Provide the (x, y) coordinate of the cell's center where the given text is located.  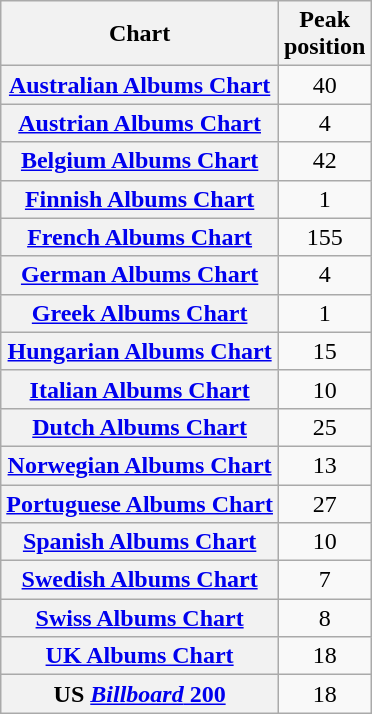
UK Albums Chart (140, 656)
Finnish Albums Chart (140, 199)
Chart (140, 34)
Spanish Albums Chart (140, 542)
13 (324, 465)
Norwegian Albums Chart (140, 465)
Belgium Albums Chart (140, 161)
25 (324, 427)
Dutch Albums Chart (140, 427)
40 (324, 85)
Australian Albums Chart (140, 85)
German Albums Chart (140, 275)
French Albums Chart (140, 237)
155 (324, 237)
Portuguese Albums Chart (140, 503)
US Billboard 200 (140, 694)
Swedish Albums Chart (140, 580)
7 (324, 580)
27 (324, 503)
Austrian Albums Chart (140, 123)
8 (324, 618)
Peakposition (324, 34)
15 (324, 351)
Hungarian Albums Chart (140, 351)
Italian Albums Chart (140, 389)
Swiss Albums Chart (140, 618)
Greek Albums Chart (140, 313)
42 (324, 161)
